Determine the (x, y) coordinate at the center of the cell enclosing the given text.  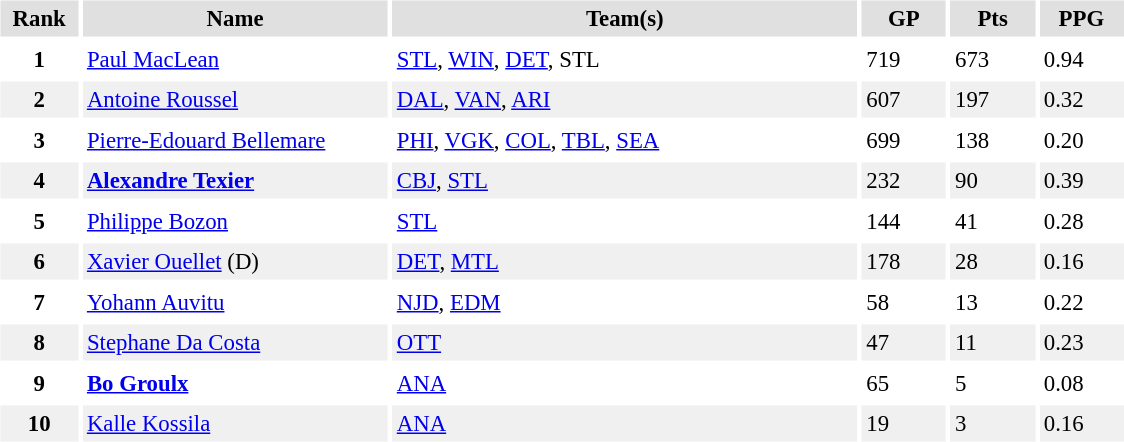
699 (904, 140)
0.08 (1081, 383)
197 (993, 100)
DET, MTL (624, 262)
7 (38, 302)
4 (38, 180)
Team(s) (624, 18)
13 (993, 302)
Yohann Auvitu (234, 302)
Xavier Ouellet (D) (234, 262)
0.39 (1081, 180)
Stephane Da Costa (234, 342)
8 (38, 342)
0.22 (1081, 302)
NJD, EDM (624, 302)
OTT (624, 342)
0.28 (1081, 221)
607 (904, 100)
41 (993, 221)
138 (993, 140)
1 (38, 59)
Alexandre Texier (234, 180)
STL, WIN, DET, STL (624, 59)
DAL, VAN, ARI (624, 100)
10 (38, 424)
28 (993, 262)
178 (904, 262)
65 (904, 383)
47 (904, 342)
2 (38, 100)
0.32 (1081, 100)
6 (38, 262)
58 (904, 302)
Paul MacLean (234, 59)
Bo Groulx (234, 383)
CBJ, STL (624, 180)
0.94 (1081, 59)
PPG (1081, 18)
9 (38, 383)
232 (904, 180)
Antoine Roussel (234, 100)
Pierre-Edouard Bellemare (234, 140)
719 (904, 59)
Rank (38, 18)
19 (904, 424)
STL (624, 221)
Kalle Kossila (234, 424)
11 (993, 342)
Philippe Bozon (234, 221)
0.20 (1081, 140)
PHI, VGK, COL, TBL, SEA (624, 140)
GP (904, 18)
Pts (993, 18)
0.23 (1081, 342)
90 (993, 180)
673 (993, 59)
Name (234, 18)
144 (904, 221)
